Find where the given text appears and provide that cell's center as [X, Y] coordinate. 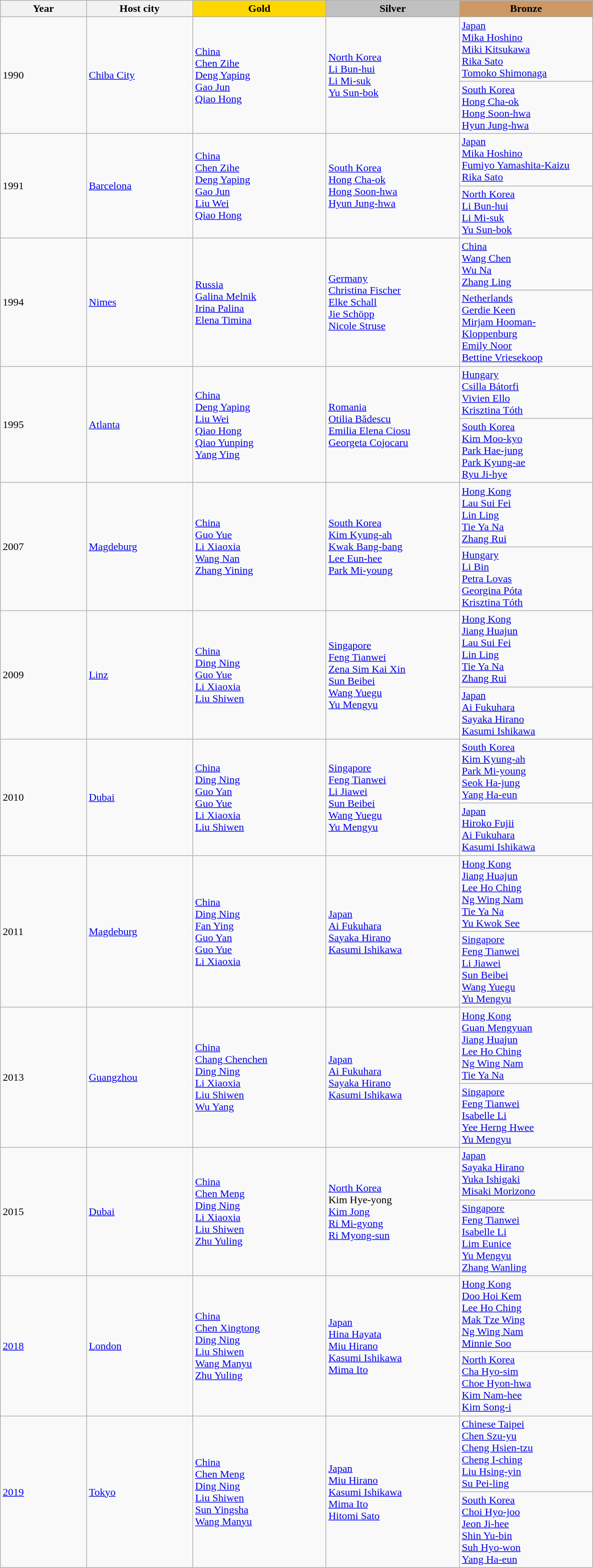
1994 [43, 302]
GermanyChristina FischerElke SchallJie SchöppNicole Struse [393, 302]
ChinaGuo YueLi XiaoxiaWang NanZhang Yining [260, 547]
South KoreaKim Kyung-ahKwak Bang-bangLee Eun-heePark Mi-young [393, 547]
NetherlandsGerdie KeenMirjam Hooman-KloppenburgEmily NoorBettine Vriesekoop [526, 328]
HungaryLi BinPetra LovasGeorgina PótaKrisztina Tóth [526, 579]
2018 [43, 1346]
2019 [43, 1492]
Hong KongLau Sui FeiLin LingTie Ya NaZhang Rui [526, 514]
RomaniaOtilia BădescuEmilia Elena CiosuGeorgeta Cojocaru [393, 424]
2010 [43, 797]
ChinaWang ChenWu NaZhang Ling [526, 264]
ChinaChen XingtongDing NingLiu ShiwenWang ManyuZhu Yuling [260, 1346]
SingaporeFeng TianweiIsabelle LiLim EuniceYu MengyuZhang Wanling [526, 1238]
JapanMika HoshinoMiki KitsukawaRika SatoTomoko Shimonaga [526, 49]
Atlanta [140, 424]
1990 [43, 76]
SingaporeFeng TianweiZena Sim Kai XinSun BeibeiWang YueguYu Mengyu [393, 675]
South KoreaKim Kyung-ahPark Mi-youngSeok Ha-jungYang Ha-eun [526, 771]
ChinaDing NingGuo YueLi XiaoxiaLiu Shiwen [260, 675]
ChinaDing NingGuo YanGuo YueLi XiaoxiaLiu Shiwen [260, 797]
Hong KongJiang HuajunLee Ho ChingNg Wing NamTie Ya NaYu Kwok See [526, 894]
South KoreaChoi Hyo-jooJeon Ji-heeShin Yu-binSuh Hyo-wonYang Ha-eun [526, 1529]
ChinaDeng YapingLiu WeiQiao HongQiao YunpingYang Ying [260, 424]
Hong KongDoo Hoi KemLee Ho ChingMak Tze WingNg Wing NamMinnie Soo [526, 1313]
ChinaDing NingFan YingGuo YanGuo YueLi Xiaoxia [260, 931]
Nimes [140, 302]
South KoreaKim Moo-kyoPark Hae-jungPark Kyung-aeRyu Ji-hye [526, 450]
JapanHiroko FujiiAi FukuharaKasumi Ishikawa [526, 830]
ChinaChen MengDing NingLi XiaoxiaLiu ShiwenZhu Yuling [260, 1212]
2013 [43, 1077]
London [140, 1346]
Host city [140, 9]
Year [43, 9]
Silver [393, 9]
ChinaChang ChenchenDing NingLi XiaoxiaLiu ShiwenWu Yang [260, 1077]
Hong KongJiang HuajunLau Sui FeiLin LingTie Ya NaZhang Rui [526, 649]
RussiaGalina MelnikIrina PalinaElena Timina [260, 302]
2007 [43, 547]
Hong KongGuan MengyuanJiang HuajunLee Ho ChingNg Wing NamTie Ya Na [526, 1046]
2011 [43, 931]
Guangzhou [140, 1077]
Tokyo [140, 1492]
ChinaChen ZiheDeng YapingGao JunQiao Hong [260, 76]
Barcelona [140, 186]
North KoreaKim Hye-yongKim JongRi Mi-gyongRi Myong-sun [393, 1212]
North KoreaCha Hyo-simChoe Hyon-hwaKim Nam-heeKim Song-i [526, 1384]
2009 [43, 675]
JapanMiu HiranoKasumi IshikawaMima ItoHitomi Sato [393, 1492]
JapanMika HoshinoFumiyo Yamashita-KaizuRika Sato [526, 160]
JapanHina HayataMiu HiranoKasumi IshikawaMima Ito [393, 1346]
2015 [43, 1212]
Gold [260, 9]
ChinaChen ZiheDeng YapingGao JunLiu WeiQiao Hong [260, 186]
1991 [43, 186]
Chinese TaipeiChen Szu-yuCheng Hsien-tzuCheng I-chingLiu Hsing-yinSu Pei-ling [526, 1454]
Bronze [526, 9]
1995 [43, 424]
HungaryCsilla BátorfiVivien ElloKrisztina Tóth [526, 392]
Linz [140, 675]
SingaporeFeng TianweiIsabelle LiYee Herng HweeYu Mengyu [526, 1115]
Chiba City [140, 76]
JapanSayaka HiranoYuka IshigakiMisaki Morizono [526, 1174]
ChinaChen MengDing NingLiu ShiwenSun YingshaWang Manyu [260, 1492]
